For the text-containing cell, return its midpoint in (x, y) coordinate format. 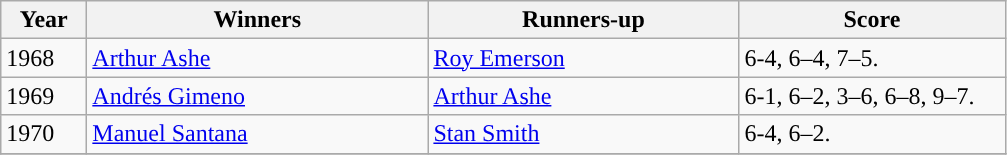
Runners-up (584, 20)
Manuel Santana (258, 134)
Year (44, 20)
Stan Smith (584, 134)
1968 (44, 58)
1969 (44, 96)
1970 (44, 134)
Andrés Gimeno (258, 96)
6-1, 6–2, 3–6, 6–8, 9–7. (872, 96)
6-4, 6–2. (872, 134)
Roy Emerson (584, 58)
Winners (258, 20)
6-4, 6–4, 7–5. (872, 58)
Score (872, 20)
